Identify which cell holds the provided text, then report its (X, Y) central coordinate. 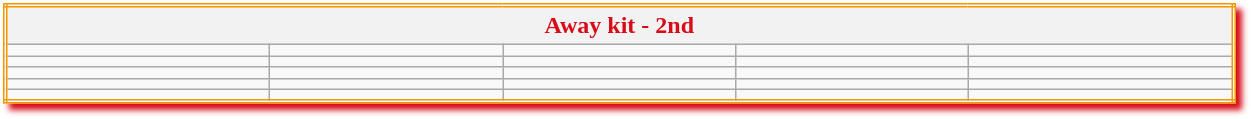
Away kit - 2nd (619, 25)
